From the cell containing the given text, extract its center point as [x, y] coordinate. 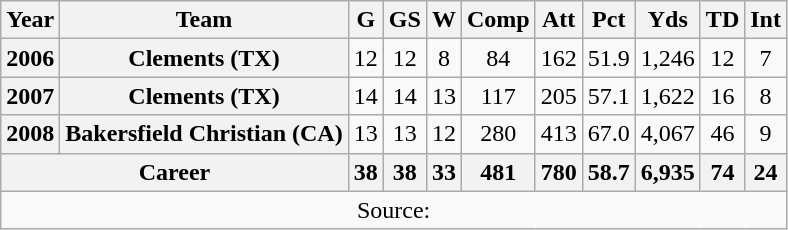
1,622 [668, 96]
GS [404, 20]
2007 [30, 96]
Pct [608, 20]
51.9 [608, 58]
Int [766, 20]
413 [558, 134]
46 [722, 134]
TD [722, 20]
117 [498, 96]
9 [766, 134]
W [444, 20]
84 [498, 58]
7 [766, 58]
G [366, 20]
Career [174, 172]
481 [498, 172]
Bakersfield Christian (CA) [204, 134]
Comp [498, 20]
Att [558, 20]
33 [444, 172]
162 [558, 58]
2006 [30, 58]
Yds [668, 20]
1,246 [668, 58]
57.1 [608, 96]
780 [558, 172]
6,935 [668, 172]
280 [498, 134]
24 [766, 172]
Year [30, 20]
4,067 [668, 134]
58.7 [608, 172]
16 [722, 96]
74 [722, 172]
205 [558, 96]
Team [204, 20]
67.0 [608, 134]
Source: [394, 210]
2008 [30, 134]
